Return (X, Y) of the center of cell containing provided text 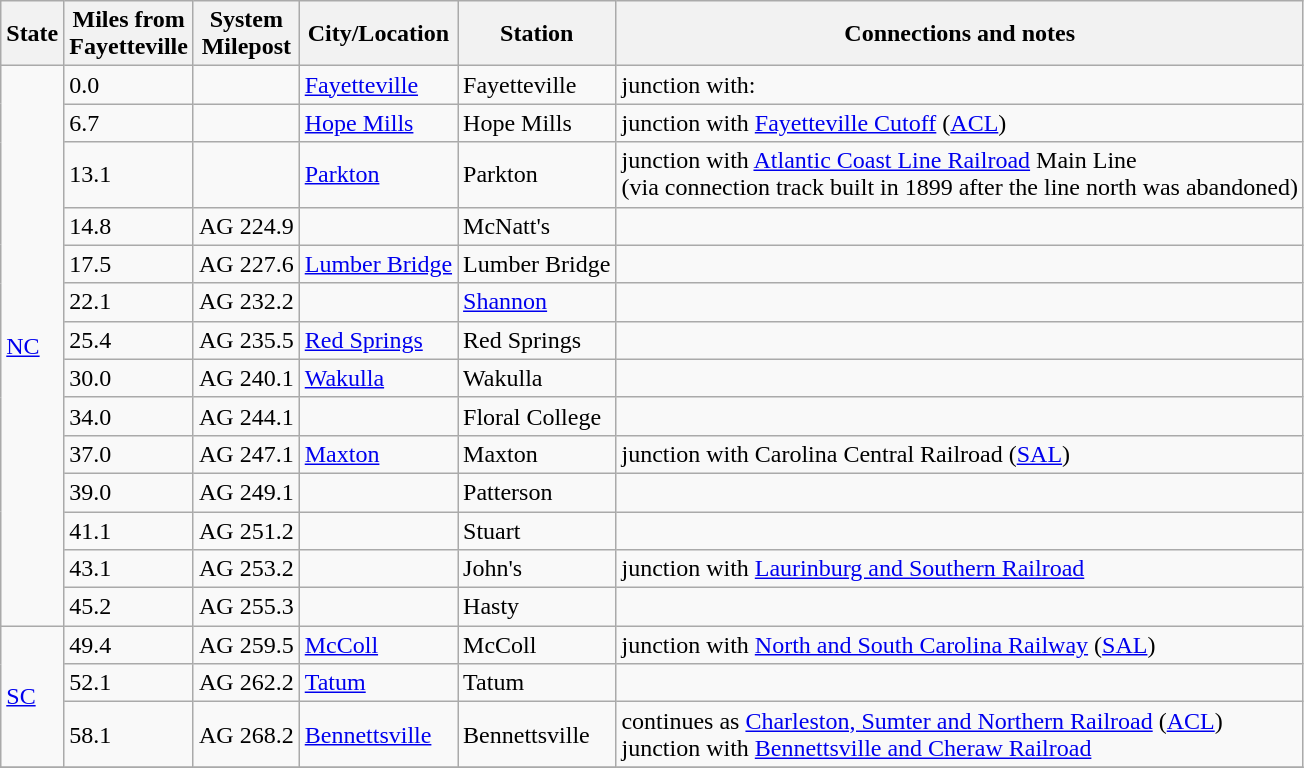
39.0 (129, 492)
Miles fromFayetteville (129, 34)
AG 249.1 (246, 492)
John's (537, 569)
Connections and notes (960, 34)
continues as Charleston, Sumter and Northern Railroad (ACL)junction with Bennettsville and Cheraw Railroad (960, 734)
AG 251.2 (246, 531)
17.5 (129, 264)
junction with Fayetteville Cutoff (ACL) (960, 123)
34.0 (129, 416)
junction with Laurinburg and Southern Railroad (960, 569)
AG 262.2 (246, 683)
Shannon (537, 302)
Station (537, 34)
AG 244.1 (246, 416)
58.1 (129, 734)
State (32, 34)
AG 235.5 (246, 340)
6.7 (129, 123)
0.0 (129, 85)
SC (32, 696)
AG 255.3 (246, 607)
AG 232.2 (246, 302)
McNatt's (537, 226)
junction with: (960, 85)
52.1 (129, 683)
25.4 (129, 340)
13.1 (129, 174)
AG 240.1 (246, 378)
AG 259.5 (246, 645)
49.4 (129, 645)
AG 224.9 (246, 226)
junction with Carolina Central Railroad (SAL) (960, 454)
AG 253.2 (246, 569)
junction with North and South Carolina Railway (SAL) (960, 645)
14.8 (129, 226)
AG 247.1 (246, 454)
AG 227.6 (246, 264)
41.1 (129, 531)
30.0 (129, 378)
43.1 (129, 569)
AG 268.2 (246, 734)
SystemMilepost (246, 34)
37.0 (129, 454)
Floral College (537, 416)
45.2 (129, 607)
Stuart (537, 531)
22.1 (129, 302)
Hasty (537, 607)
junction with Atlantic Coast Line Railroad Main Line(via connection track built in 1899 after the line north was abandoned) (960, 174)
City/Location (378, 34)
NC (32, 346)
Patterson (537, 492)
